Extract the (X, Y) coordinate from the center of the cell holding the provided text.  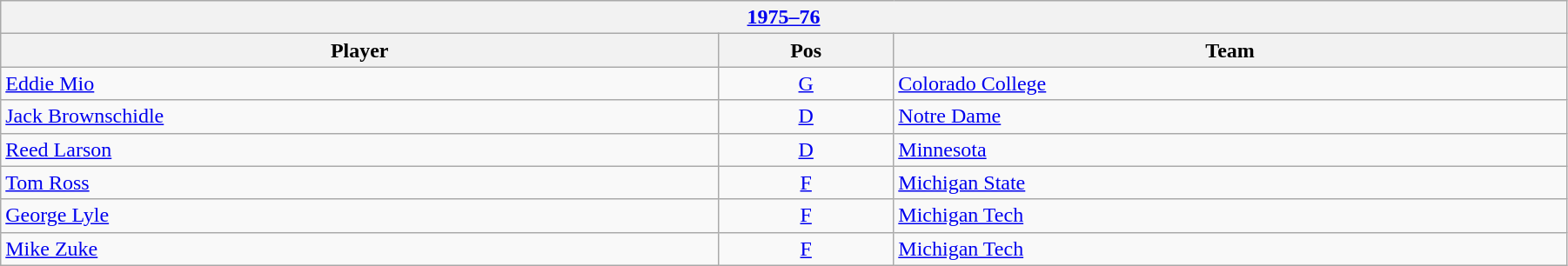
G (806, 83)
Michigan State (1230, 183)
Player (360, 50)
Reed Larson (360, 150)
George Lyle (360, 216)
Eddie Mio (360, 83)
Minnesota (1230, 150)
Team (1230, 50)
Tom Ross (360, 183)
Mike Zuke (360, 249)
1975–76 (784, 17)
Notre Dame (1230, 116)
Pos (806, 50)
Colorado College (1230, 83)
Jack Brownschidle (360, 116)
